Extract the [x, y] coordinate from the center of the cell holding the provided text.  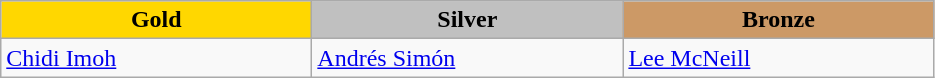
Andrés Simón [468, 58]
Chidi Imoh [156, 58]
Lee McNeill [778, 58]
Gold [156, 20]
Silver [468, 20]
Bronze [778, 20]
